Search for the cell housing the specified text and yield its [X, Y] center coordinate. 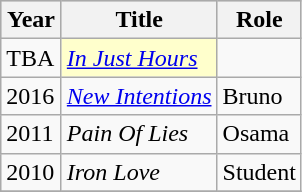
Osama [259, 134]
Title [139, 20]
Bruno [259, 96]
2016 [32, 96]
Iron Love [139, 172]
Pain Of Lies [139, 134]
2010 [32, 172]
Role [259, 20]
New Intentions [139, 96]
2011 [32, 134]
TBA [32, 58]
Student [259, 172]
Year [32, 20]
In Just Hours [139, 58]
